Determine the (X, Y) coordinate at the center of the cell enclosing the given text.  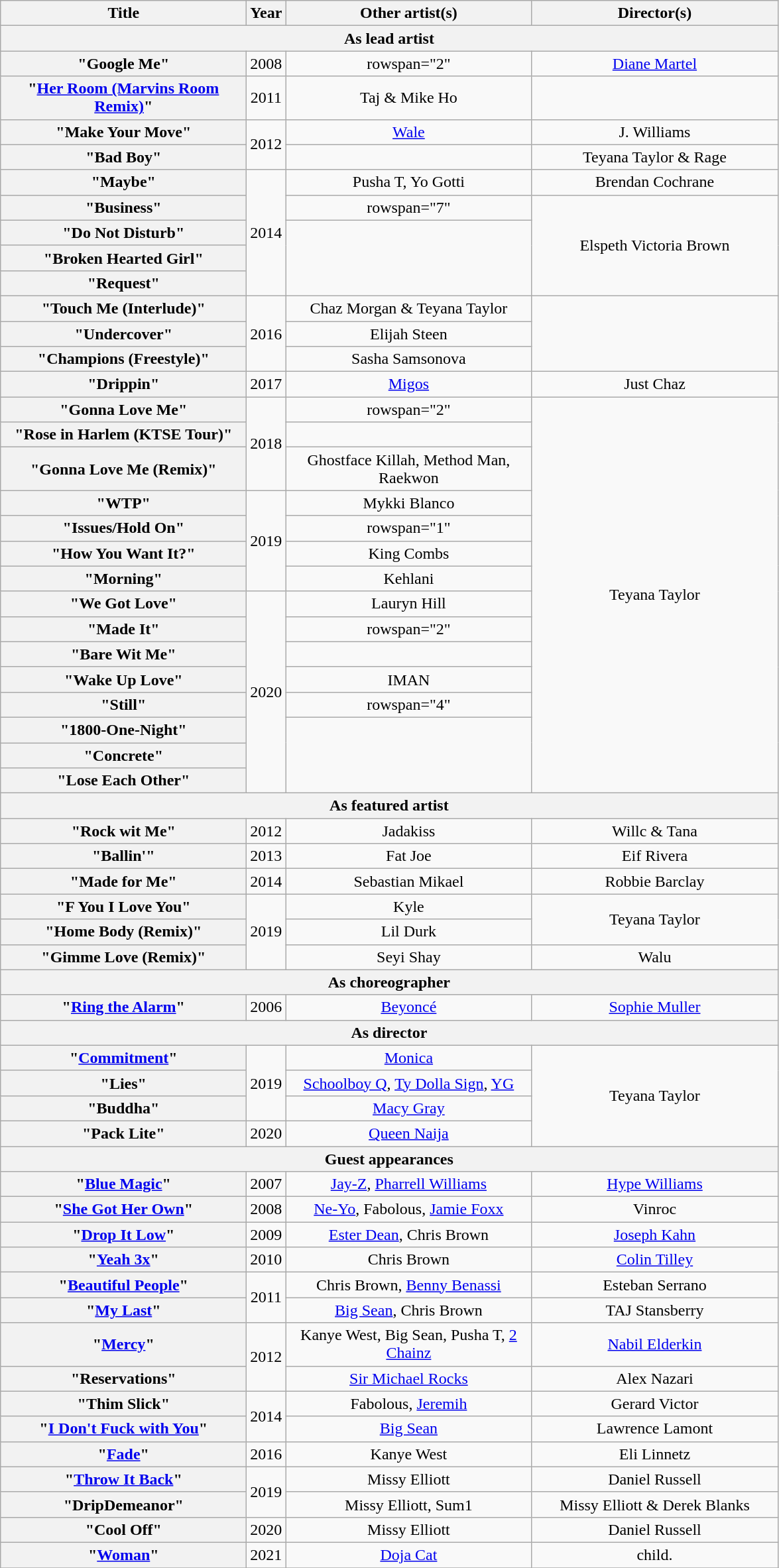
Title (123, 13)
Migos (408, 384)
"Drippin" (123, 384)
"F You I Love You" (123, 907)
Elspeth Victoria Brown (655, 245)
Jay-Z, Pharrell Williams (408, 1184)
"Wake Up Love" (123, 679)
"Lies" (123, 1083)
Hype Williams (655, 1184)
Beyoncé (408, 1007)
As director (389, 1033)
"I Don't Fuck with You" (123, 1429)
2009 (267, 1235)
"Cool Off" (123, 1530)
Diane Martel (655, 64)
Ne-Yo, Fabolous, Jamie Foxx (408, 1209)
"1800-One-Night" (123, 730)
"She Got Her Own" (123, 1209)
"Request" (123, 283)
Sasha Samsonova (408, 359)
Just Chaz (655, 384)
"Touch Me (Interlude)" (123, 308)
"WTP" (123, 503)
2017 (267, 384)
Big Sean (408, 1429)
"Concrete" (123, 755)
As lead artist (389, 38)
Macy Gray (408, 1108)
2021 (267, 1555)
Walu (655, 957)
2018 (267, 444)
Eif Rivera (655, 856)
"Google Me" (123, 64)
"Throw It Back" (123, 1479)
Year (267, 13)
Brendan Cochrane (655, 182)
As choreographer (389, 982)
"Fade" (123, 1454)
Taj & Mike Ho (408, 98)
Gerard Victor (655, 1404)
rowspan="7" (408, 207)
Sophie Muller (655, 1007)
"Issues/Hold On" (123, 528)
"Rock wit Me" (123, 831)
Robbie Barclay (655, 881)
Wale (408, 132)
Eli Linnetz (655, 1454)
"Pack Lite" (123, 1133)
"Gimme Love (Remix)" (123, 957)
Alex Nazari (655, 1378)
Guest appearances (389, 1159)
Ester Dean, Chris Brown (408, 1235)
"Ballin'" (123, 856)
"Broken Hearted Girl" (123, 258)
"Made It" (123, 629)
rowspan="1" (408, 528)
Director(s) (655, 13)
"Gonna Love Me (Remix)" (123, 469)
"Bad Boy" (123, 157)
Kanye West (408, 1454)
Monica (408, 1058)
Chris Brown, Benny Benassi (408, 1285)
Seyi Shay (408, 957)
Other artist(s) (408, 13)
"Buddha" (123, 1108)
Kanye West, Big Sean, Pusha T, 2 Chainz (408, 1344)
King Combs (408, 553)
"Yeah 3x" (123, 1260)
Joseph Kahn (655, 1235)
Fat Joe (408, 856)
"Morning" (123, 579)
Schoolboy Q, Ty Dolla Sign, YG (408, 1083)
Missy Elliott, Sum1 (408, 1504)
Fabolous, Jeremih (408, 1404)
Lauryn Hill (408, 604)
"Woman" (123, 1555)
child. (655, 1555)
"Bare Wit Me" (123, 654)
Teyana Taylor & Rage (655, 157)
Pusha T, Yo Gotti (408, 182)
Nabil Elderkin (655, 1344)
"My Last" (123, 1310)
"Still" (123, 704)
"Blue Magic" (123, 1184)
2006 (267, 1007)
"Commitment" (123, 1058)
"Mercy" (123, 1344)
TAJ Stansberry (655, 1310)
"DripDemeanor" (123, 1504)
"Champions (Freestyle)" (123, 359)
Sir Michael Rocks (408, 1378)
"Made for Me" (123, 881)
"We Got Love" (123, 604)
Esteban Serrano (655, 1285)
"Beautiful People" (123, 1285)
J. Williams (655, 132)
"Home Body (Remix)" (123, 932)
"Do Not Disturb" (123, 233)
"Make Your Move" (123, 132)
Mykki Blanco (408, 503)
"Her Room (Marvins Room Remix)" (123, 98)
"Maybe" (123, 182)
Lawrence Lamont (655, 1429)
Sebastian Mikael (408, 881)
"Rose in Harlem (KTSE Tour)" (123, 435)
Jadakiss (408, 831)
Elijah Steen (408, 333)
"Ring the Alarm" (123, 1007)
Doja Cat (408, 1555)
IMAN (408, 679)
Queen Naija (408, 1133)
Colin Tilley (655, 1260)
"Reservations" (123, 1378)
2007 (267, 1184)
As featured artist (389, 806)
"Business" (123, 207)
"Drop It Low" (123, 1235)
Lil Durk (408, 932)
Kehlani (408, 579)
Chris Brown (408, 1260)
"Undercover" (123, 333)
Missy Elliott & Derek Blanks (655, 1504)
Kyle (408, 907)
Big Sean, Chris Brown (408, 1310)
Willc & Tana (655, 831)
"Thim Slick" (123, 1404)
"Gonna Love Me" (123, 410)
2010 (267, 1260)
"How You Want It?" (123, 553)
rowspan="4" (408, 704)
Chaz Morgan & Teyana Taylor (408, 308)
"Lose Each Other" (123, 781)
2013 (267, 856)
Vinroc (655, 1209)
Ghostface Killah, Method Man, Raekwon (408, 469)
